Output the [X, Y] coordinate of the center of the cell containing the given text.  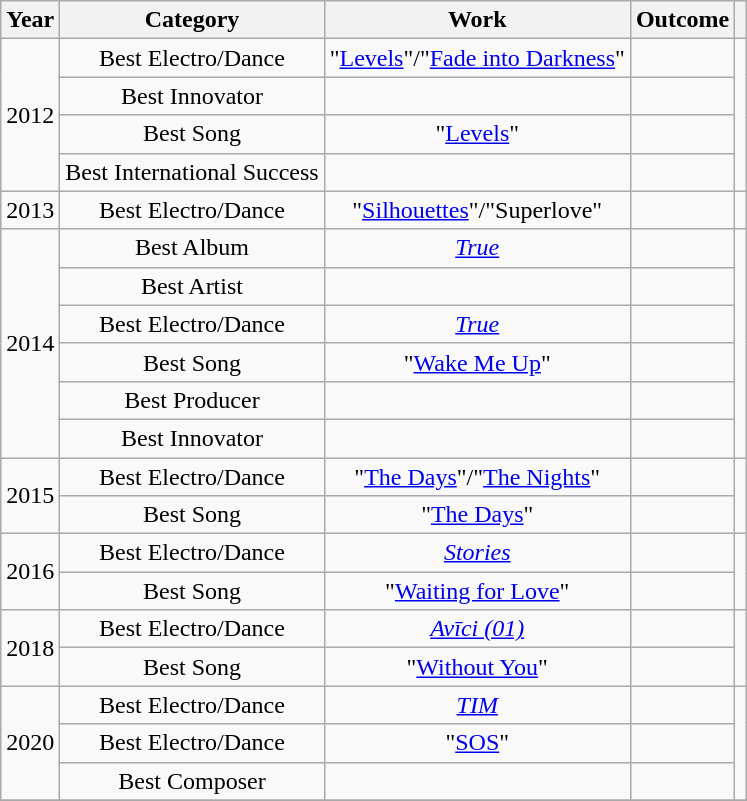
"SOS" [477, 743]
Outcome [682, 20]
"Levels" [477, 134]
Year [30, 20]
2018 [30, 648]
Best Producer [192, 400]
Best International Success [192, 172]
2012 [30, 115]
2013 [30, 210]
"The Days" [477, 515]
Best Album [192, 248]
Best Composer [192, 781]
"Levels"/"Fade into Darkness" [477, 58]
"Silhouettes"/"Superlove" [477, 210]
"Wake Me Up" [477, 362]
2020 [30, 743]
2016 [30, 572]
2014 [30, 343]
TIM [477, 705]
Best Artist [192, 286]
"Without You" [477, 667]
Avīci (01) [477, 629]
2015 [30, 496]
Category [192, 20]
"The Days"/"The Nights" [477, 477]
Work [477, 20]
"Waiting for Love" [477, 591]
Stories [477, 553]
